For the text-containing cell, return its midpoint in (X, Y) coordinate format. 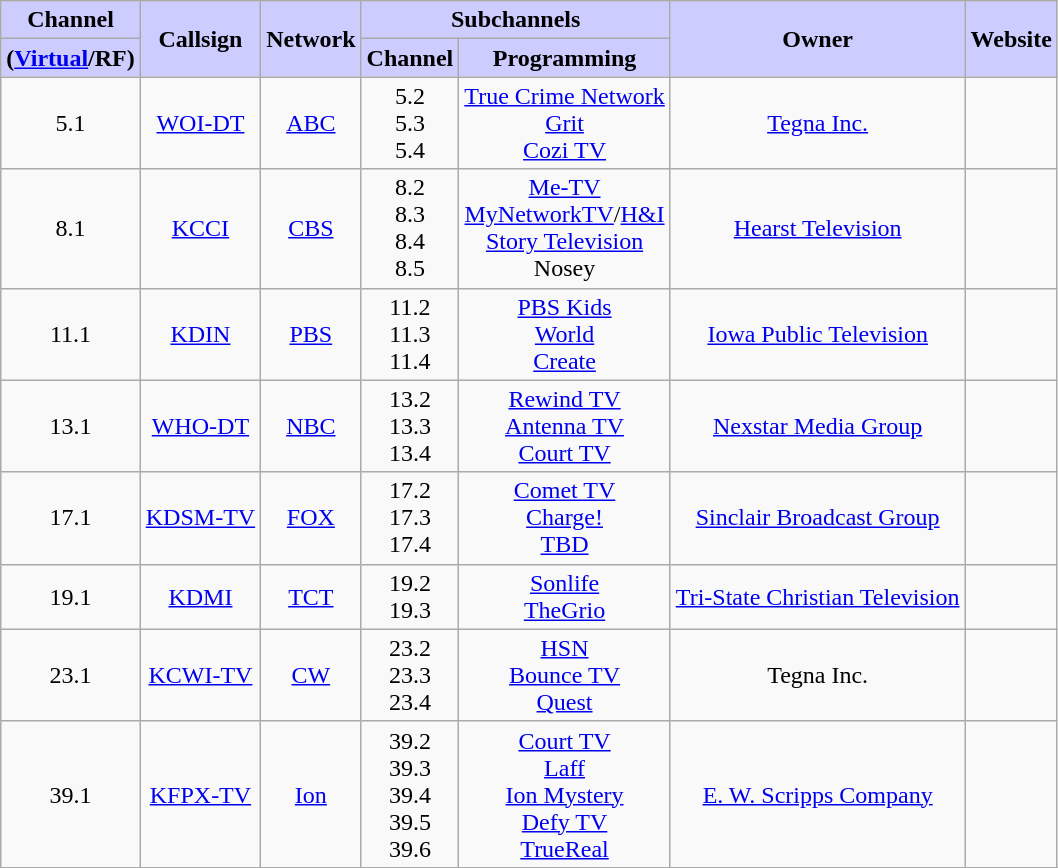
Subchannels (516, 20)
Me-TVMyNetworkTV/H&IStory TelevisionNosey (565, 228)
TCT (311, 596)
HSNBounce TVQuest (565, 675)
23.1 (71, 675)
Network (311, 39)
11.1 (71, 334)
Iowa Public Television (818, 334)
19.1 (71, 596)
11.211.311.4 (410, 334)
Hearst Television (818, 228)
Programming (565, 58)
PBS (311, 334)
KCWI-TV (200, 675)
Owner (818, 39)
KCCI (200, 228)
PBS KidsWorldCreate (565, 334)
8.1 (71, 228)
KDSM-TV (200, 518)
WOI-DT (200, 123)
Nexstar Media Group (818, 426)
Ion (311, 794)
(Virtual/RF) (71, 58)
KFPX-TV (200, 794)
13.1 (71, 426)
Rewind TVAntenna TVCourt TV (565, 426)
13.213.313.4 (410, 426)
True Crime NetworkGritCozi TV (565, 123)
19.219.3 (410, 596)
SonlifeTheGrio (565, 596)
ABC (311, 123)
KDIN (200, 334)
WHO-DT (200, 426)
39.1 (71, 794)
17.217.317.4 (410, 518)
Comet TVCharge!TBD (565, 518)
8.28.38.48.5 (410, 228)
39.239.339.439.539.6 (410, 794)
CBS (311, 228)
23.223.323.4 (410, 675)
E. W. Scripps Company (818, 794)
Website (1011, 39)
CW (311, 675)
Sinclair Broadcast Group (818, 518)
NBC (311, 426)
FOX (311, 518)
Court TVLaffIon MysteryDefy TVTrueReal (565, 794)
5.25.35.4 (410, 123)
5.1 (71, 123)
Tri-State Christian Television (818, 596)
17.1 (71, 518)
KDMI (200, 596)
Callsign (200, 39)
